Search for the cell housing the specified text and yield its [x, y] center coordinate. 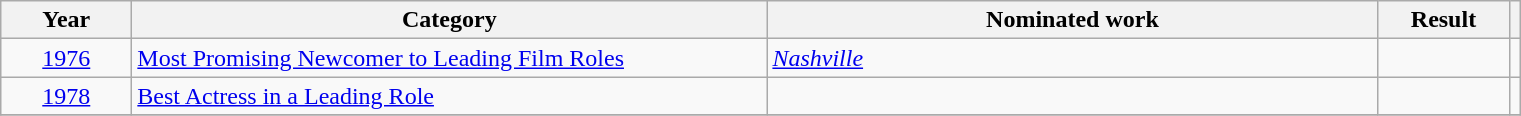
Nashville [1072, 58]
1976 [66, 58]
Result [1444, 20]
Best Actress in a Leading Role [450, 96]
Nominated work [1072, 20]
1978 [66, 96]
Category [450, 20]
Year [66, 20]
Most Promising Newcomer to Leading Film Roles [450, 58]
